Scan for the cell matching the given text and deliver its (X, Y) coordinate at center. 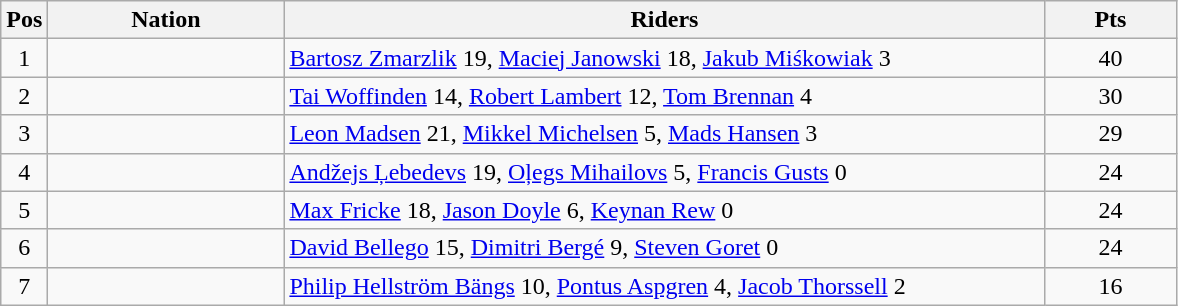
6 (24, 248)
40 (1110, 58)
29 (1110, 134)
16 (1110, 286)
Leon Madsen 21, Mikkel Michelsen 5, Mads Hansen 3 (664, 134)
Nation (166, 20)
2 (24, 96)
David Bellego 15, Dimitri Bergé 9, Steven Goret 0 (664, 248)
Pts (1110, 20)
Andžejs Ļebedevs 19, Oļegs Mihailovs 5, Francis Gusts 0 (664, 172)
Philip Hellström Bängs 10, Pontus Aspgren 4, Jacob Thorssell 2 (664, 286)
4 (24, 172)
3 (24, 134)
Bartosz Zmarzlik 19, Maciej Janowski 18, Jakub Miśkowiak 3 (664, 58)
30 (1110, 96)
5 (24, 210)
Riders (664, 20)
Pos (24, 20)
7 (24, 286)
Tai Woffinden 14, Robert Lambert 12, Tom Brennan 4 (664, 96)
Max Fricke 18, Jason Doyle 6, Keynan Rew 0 (664, 210)
1 (24, 58)
